Return the (x, y) coordinate for the center point of the cell that contains the specified text.  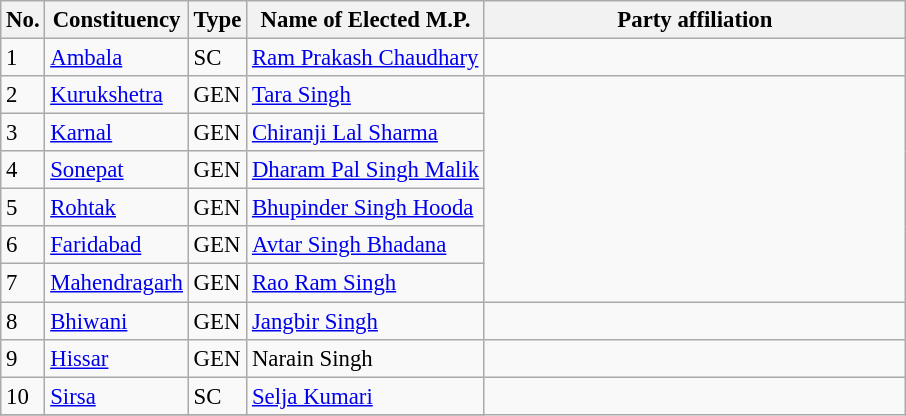
10 (23, 396)
7 (23, 283)
Mahendragarh (116, 283)
8 (23, 321)
No. (23, 20)
Rohtak (116, 208)
Bhiwani (116, 321)
Sirsa (116, 396)
Dharam Pal Singh Malik (366, 170)
6 (23, 245)
Faridabad (116, 245)
Tara Singh (366, 95)
Hissar (116, 358)
Bhupinder Singh Hooda (366, 208)
Avtar Singh Bhadana (366, 245)
Selja Kumari (366, 396)
Party affiliation (694, 20)
4 (23, 170)
Ambala (116, 58)
Constituency (116, 20)
Name of Elected M.P. (366, 20)
Narain Singh (366, 358)
Rao Ram Singh (366, 283)
Ram Prakash Chaudhary (366, 58)
3 (23, 133)
5 (23, 208)
2 (23, 95)
Type (217, 20)
Jangbir Singh (366, 321)
1 (23, 58)
9 (23, 358)
Karnal (116, 133)
Chiranji Lal Sharma (366, 133)
Kurukshetra (116, 95)
Sonepat (116, 170)
